Determine the [x, y] coordinate at the center of the cell enclosing the given text.  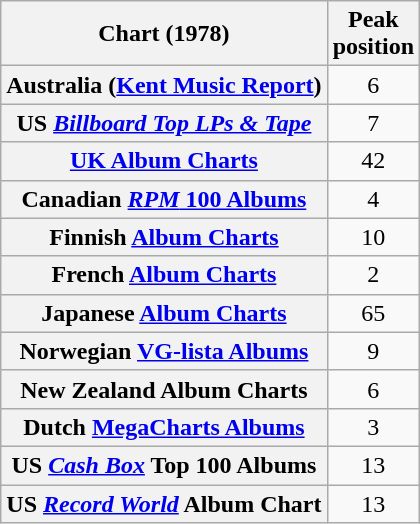
Japanese Album Charts [164, 313]
2 [373, 275]
42 [373, 161]
Canadian RPM 100 Albums [164, 199]
Finnish Album Charts [164, 237]
Norwegian VG-lista Albums [164, 351]
7 [373, 123]
Chart (1978) [164, 34]
UK Album Charts [164, 161]
4 [373, 199]
US Cash Box Top 100 Albums [164, 465]
10 [373, 237]
US Billboard Top LPs & Tape [164, 123]
French Album Charts [164, 275]
Australia (Kent Music Report) [164, 85]
US Record World Album Chart [164, 503]
Peakposition [373, 34]
New Zealand Album Charts [164, 389]
9 [373, 351]
3 [373, 427]
65 [373, 313]
Dutch MegaCharts Albums [164, 427]
